Provide the [x, y] coordinate of the cell's center where the given text is located.  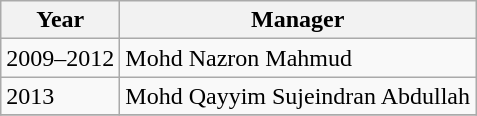
Mohd Qayyim Sujeindran Abdullah [298, 96]
Mohd Nazron Mahmud [298, 58]
2013 [60, 96]
Manager [298, 20]
Year [60, 20]
2009–2012 [60, 58]
